Pinpoint the cell where the given text exists, returning its (X, Y) midpoint coordinate. 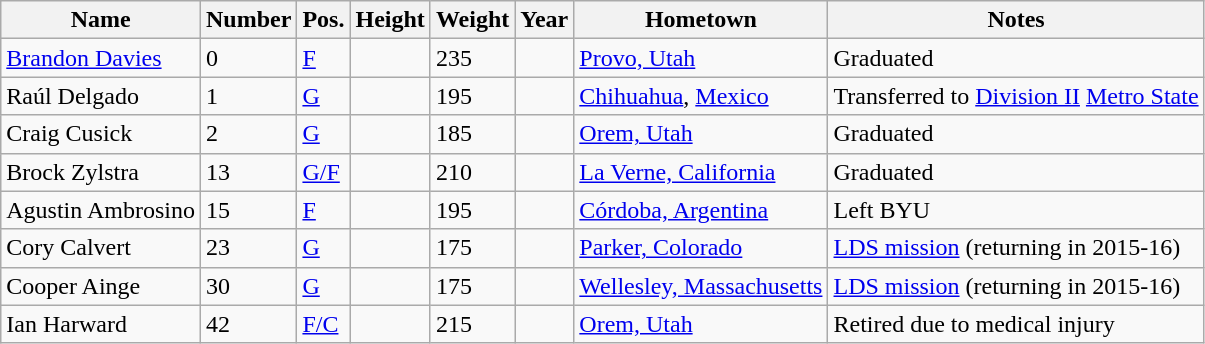
30 (249, 286)
Weight (472, 20)
Brock Zylstra (101, 172)
Ian Harward (101, 324)
Parker, Colorado (701, 248)
Height (390, 20)
215 (472, 324)
23 (249, 248)
F/C (324, 324)
Retired due to medical injury (1016, 324)
15 (249, 210)
235 (472, 58)
Raúl Delgado (101, 96)
Notes (1016, 20)
Córdoba, Argentina (701, 210)
Cory Calvert (101, 248)
Number (249, 20)
Agustin Ambrosino (101, 210)
G/F (324, 172)
Hometown (701, 20)
42 (249, 324)
1 (249, 96)
0 (249, 58)
210 (472, 172)
2 (249, 134)
Provo, Utah (701, 58)
Pos. (324, 20)
Left BYU (1016, 210)
Chihuahua, Mexico (701, 96)
Wellesley, Massachusetts (701, 286)
Cooper Ainge (101, 286)
Year (544, 20)
13 (249, 172)
Name (101, 20)
185 (472, 134)
Transferred to Division II Metro State (1016, 96)
La Verne, California (701, 172)
Craig Cusick (101, 134)
Brandon Davies (101, 58)
